Extract the (X, Y) coordinate from the center of the cell holding the provided text.  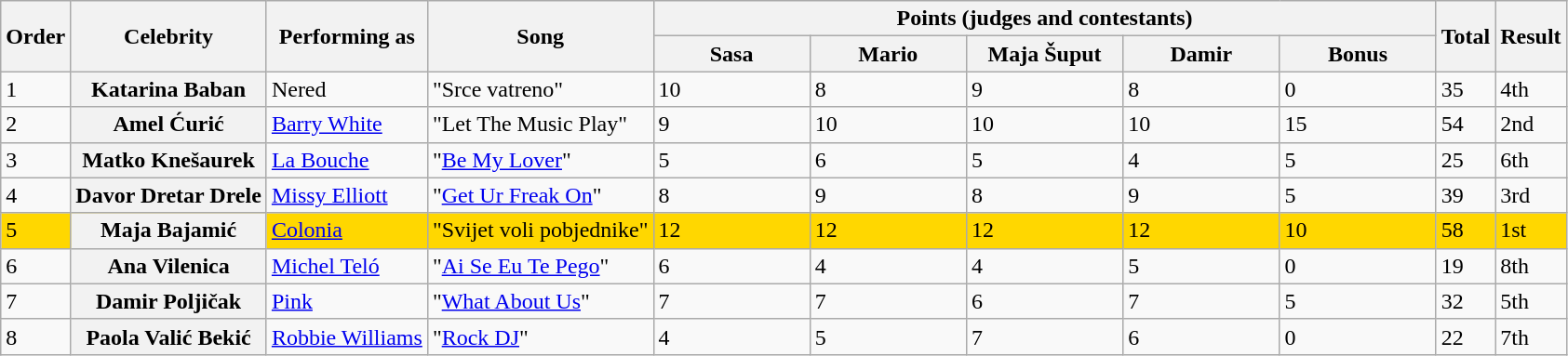
Matko Knešaurek (169, 160)
Pink (346, 301)
Song (540, 36)
5th (1531, 301)
Colonia (346, 231)
Order (35, 36)
2nd (1531, 125)
"Get Ur Freak On" (540, 195)
Missy Elliott (346, 195)
Mario (888, 54)
2 (35, 125)
Damir (1201, 54)
"Be My Lover" (540, 160)
Celebrity (169, 36)
Amel Ćurić (169, 125)
Ana Vilenica (169, 266)
7th (1531, 336)
Katarina Baban (169, 89)
Maja Šuput (1044, 54)
Barry White (346, 125)
Points (judges and contestants) (1044, 19)
Michel Teló (346, 266)
3 (35, 160)
35 (1466, 89)
58 (1466, 231)
22 (1466, 336)
39 (1466, 195)
Performing as (346, 36)
"Srce vatreno" (540, 89)
Bonus (1358, 54)
"Svijet voli pobjednike" (540, 231)
25 (1466, 160)
1st (1531, 231)
Robbie Williams (346, 336)
6th (1531, 160)
Damir Poljičak (169, 301)
Sasa (731, 54)
Total (1466, 36)
"What About Us" (540, 301)
"Let The Music Play" (540, 125)
1 (35, 89)
8th (1531, 266)
Nered (346, 89)
4th (1531, 89)
Maja Bajamić (169, 231)
19 (1466, 266)
32 (1466, 301)
54 (1466, 125)
Result (1531, 36)
Paola Valić Bekić (169, 336)
15 (1358, 125)
3rd (1531, 195)
"Ai Se Eu Te Pego" (540, 266)
"Rock DJ" (540, 336)
Davor Dretar Drele (169, 195)
La Bouche (346, 160)
